From the cell containing the given text, extract its center point as (X, Y) coordinate. 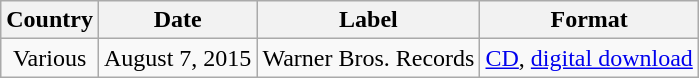
CD, digital download (589, 58)
Various (50, 58)
Country (50, 20)
Date (177, 20)
Label (368, 20)
August 7, 2015 (177, 58)
Warner Bros. Records (368, 58)
Format (589, 20)
